Search for the cell housing the specified text and yield its [x, y] center coordinate. 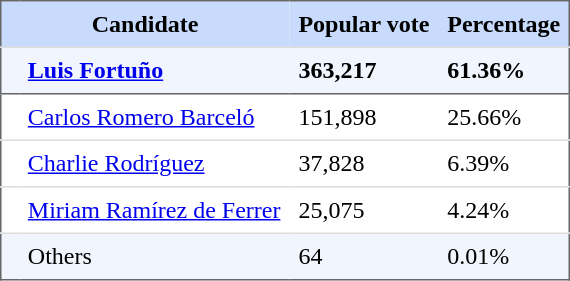
4.24% [504, 210]
363,217 [364, 70]
64 [364, 256]
Others [154, 256]
Charlie Rodríguez [154, 163]
0.01% [504, 256]
Popular vote [364, 24]
Percentage [504, 24]
Carlos Romero Barceló [154, 117]
37,828 [364, 163]
25,075 [364, 210]
Luis Fortuño [154, 70]
6.39% [504, 163]
Miriam Ramírez de Ferrer [154, 210]
151,898 [364, 117]
61.36% [504, 70]
Candidate [144, 24]
25.66% [504, 117]
